From the cell containing the given text, extract its center point as (x, y) coordinate. 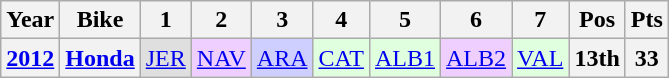
Year (30, 20)
ALB1 (404, 58)
CAT (341, 58)
6 (476, 20)
VAL (540, 58)
ALB2 (476, 58)
JER (166, 58)
NAV (221, 58)
2012 (30, 58)
13th (597, 58)
Honda (100, 58)
4 (341, 20)
Bike (100, 20)
5 (404, 20)
ARA (282, 58)
3 (282, 20)
7 (540, 20)
1 (166, 20)
33 (646, 58)
2 (221, 20)
Pts (646, 20)
Pos (597, 20)
